Identify which cell holds the provided text, then report its [x, y] central coordinate. 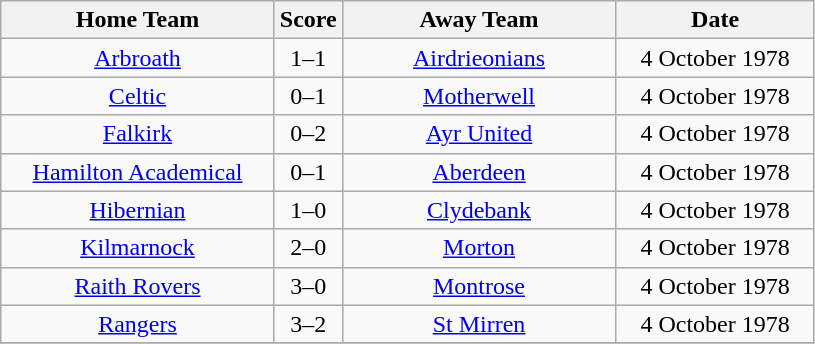
Rangers [138, 324]
2–0 [308, 248]
Away Team [479, 20]
Home Team [138, 20]
Montrose [479, 286]
Aberdeen [479, 172]
Airdrieonians [479, 58]
Morton [479, 248]
0–2 [308, 134]
Celtic [138, 96]
Raith Rovers [138, 286]
Hibernian [138, 210]
3–0 [308, 286]
3–2 [308, 324]
1–0 [308, 210]
Clydebank [479, 210]
Motherwell [479, 96]
St Mirren [479, 324]
Ayr United [479, 134]
Hamilton Academical [138, 172]
Arbroath [138, 58]
Date [716, 20]
Kilmarnock [138, 248]
Falkirk [138, 134]
Score [308, 20]
1–1 [308, 58]
